Find where the given text appears and provide that cell's center as (X, Y) coordinate. 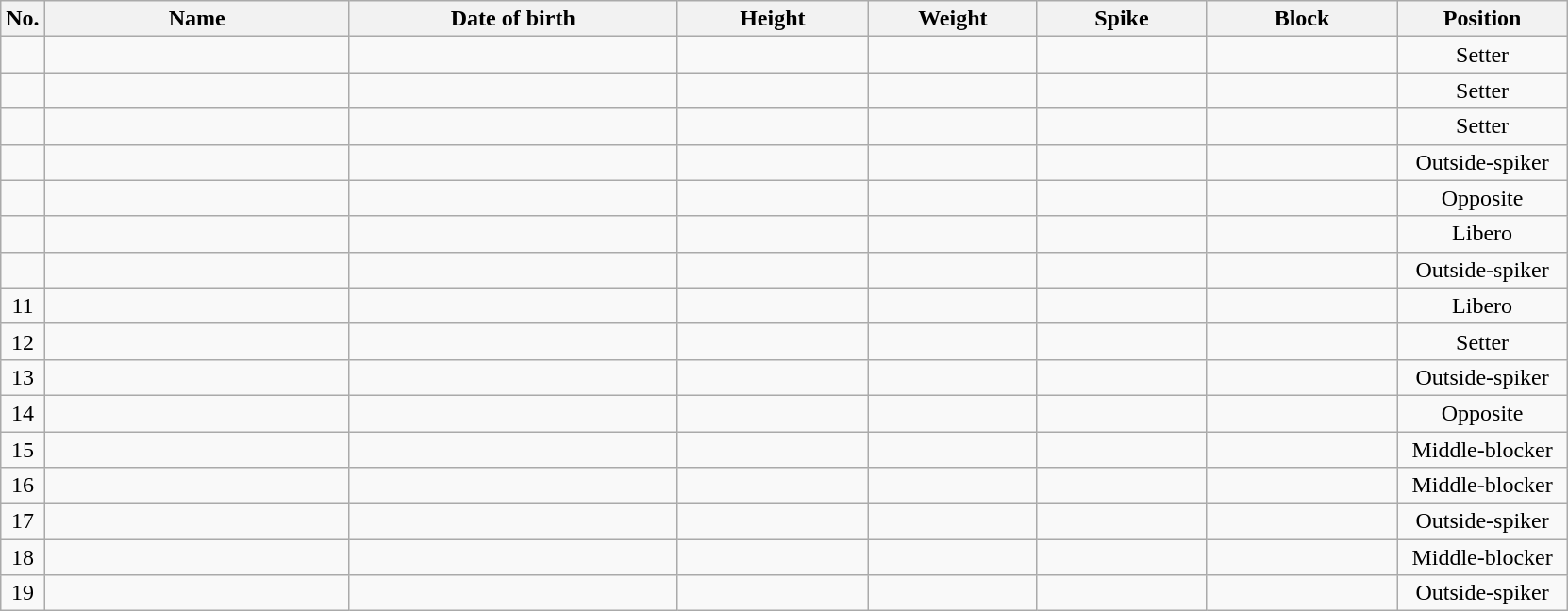
16 (23, 486)
15 (23, 450)
Spike (1121, 19)
Date of birth (513, 19)
11 (23, 305)
12 (23, 341)
13 (23, 377)
Block (1302, 19)
No. (23, 19)
Weight (953, 19)
19 (23, 593)
18 (23, 557)
17 (23, 521)
Height (772, 19)
Position (1483, 19)
14 (23, 413)
Name (196, 19)
